Pinpoint the cell where the given text exists, returning its (X, Y) midpoint coordinate. 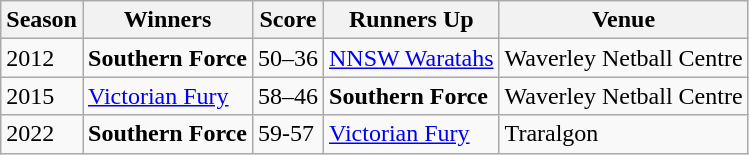
NNSW Waratahs (412, 58)
Venue (624, 20)
2022 (42, 134)
Season (42, 20)
Runners Up (412, 20)
50–36 (288, 58)
Traralgon (624, 134)
2012 (42, 58)
Winners (167, 20)
2015 (42, 96)
59-57 (288, 134)
Score (288, 20)
58–46 (288, 96)
